Return (x, y) of the center of cell containing provided text 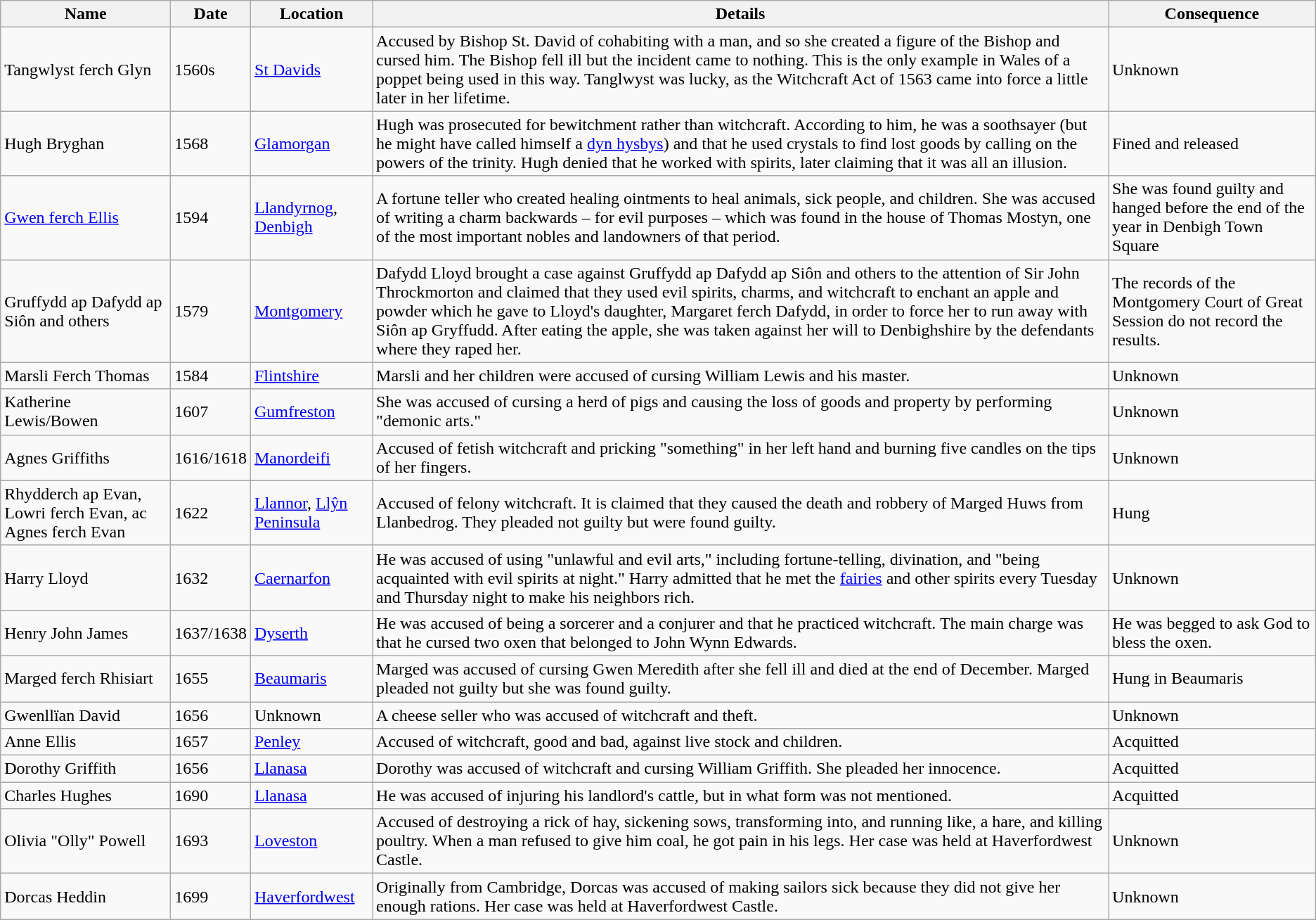
1579 (211, 311)
1637/1638 (211, 633)
1693 (211, 841)
St Davids (311, 69)
Consequence (1212, 14)
1607 (211, 412)
Beaumaris (311, 678)
Dorothy Griffith (86, 769)
Marsli Ferch Thomas (86, 376)
Dorothy was accused of witchcraft and cursing William Griffith. She pleaded her innocence. (741, 769)
The records of the Montgomery Court of Great Session do not record the results. (1212, 311)
Anne Ellis (86, 742)
1655 (211, 678)
1690 (211, 796)
Gruffydd ap Dafydd ap Siôn and others (86, 311)
Harry Lloyd (86, 577)
Manordeifi (311, 457)
Details (741, 14)
Marged ferch Rhisiart (86, 678)
Gumfreston (311, 412)
Charles Hughes (86, 796)
Accused of witchcraft, good and bad, against live stock and children. (741, 742)
Marsli and her children were accused of cursing William Lewis and his master. (741, 376)
Penley (311, 742)
Haverfordwest (311, 896)
A cheese seller who was accused of witchcraft and theft. (741, 715)
Gwenllïan David (86, 715)
Rhydderch ap Evan, Lowri ferch Evan, ac Agnes ferch Evan (86, 513)
1699 (211, 896)
1594 (211, 218)
Dorcas Heddin (86, 896)
Loveston (311, 841)
Flintshire (311, 376)
She was accused of cursing a herd of pigs and causing the loss of goods and property by performing "demonic arts." (741, 412)
He was begged to ask God to bless the oxen. (1212, 633)
Fined and released (1212, 143)
Llannor, Llŷn Peninsula (311, 513)
Marged was accused of cursing Gwen Meredith after she fell ill and died at the end of December. Marged pleaded not guilty but she was found guilty. (741, 678)
1632 (211, 577)
Glamorgan (311, 143)
Accused of fetish witchcraft and pricking "something" in her left hand and burning five candles on the tips of her fingers. (741, 457)
Name (86, 14)
Location (311, 14)
Tangwlyst ferch Glyn (86, 69)
Agnes Griffiths (86, 457)
Montgomery (311, 311)
Caernarfon (311, 577)
Hugh Bryghan (86, 143)
Dyserth (311, 633)
1584 (211, 376)
She was found guilty and hanged before the end of the year in Denbigh Town Square (1212, 218)
Hung in Beaumaris (1212, 678)
1616/1618 (211, 457)
1622 (211, 513)
Katherine Lewis/Bowen (86, 412)
Olivia "Olly" Powell (86, 841)
Gwen ferch Ellis (86, 218)
Llandyrnog, Denbigh (311, 218)
Date (211, 14)
Hung (1212, 513)
Henry John James (86, 633)
He was accused of injuring his landlord's cattle, but in what form was not mentioned. (741, 796)
1560s (211, 69)
1657 (211, 742)
1568 (211, 143)
